Extract the (x, y) coordinate from the center of the cell holding the provided text.  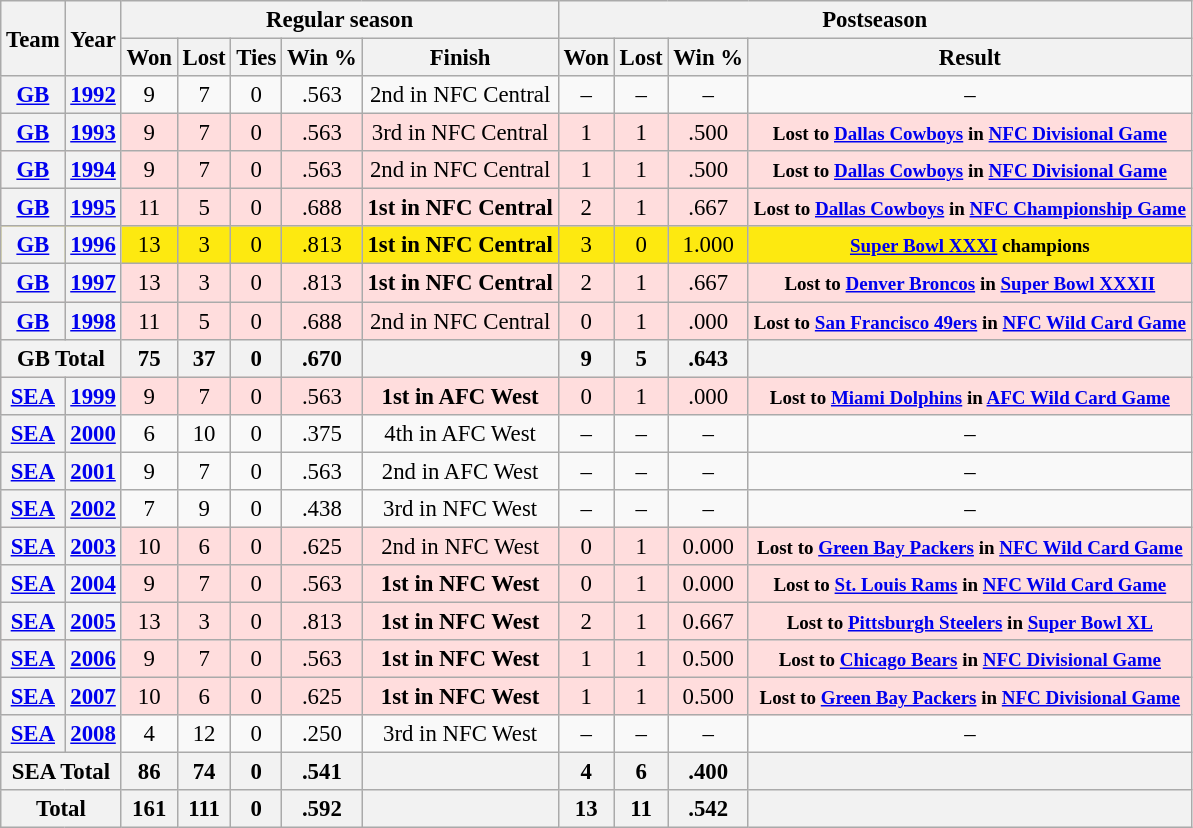
1993 (93, 133)
Lost to St. Louis Rams in NFC Wild Card Game (970, 584)
.541 (322, 772)
Super Bowl XXXI champions (970, 245)
Team (33, 38)
Year (93, 38)
Ties (256, 58)
2nd in NFC West (460, 546)
Finish (460, 58)
0.667 (708, 621)
Lost to Dallas Cowboys in NFC Championship Game (970, 208)
Lost to Green Bay Packers in NFC Wild Card Game (970, 546)
.592 (322, 809)
12 (204, 734)
1.000 (708, 245)
2005 (93, 621)
.643 (708, 358)
2nd in AFC West (460, 471)
37 (204, 358)
SEA Total (61, 772)
75 (149, 358)
2008 (93, 734)
Lost to Pittsburgh Steelers in Super Bowl XL (970, 621)
1996 (93, 245)
Lost to Green Bay Packers in NFC Divisional Game (970, 697)
86 (149, 772)
1999 (93, 396)
2002 (93, 509)
.375 (322, 433)
2003 (93, 546)
Lost to Denver Broncos in Super Bowl XXXII (970, 283)
Lost to San Francisco 49ers in NFC Wild Card Game (970, 321)
Lost to Chicago Bears in NFC Divisional Game (970, 659)
.670 (322, 358)
2004 (93, 584)
2007 (93, 697)
2001 (93, 471)
1998 (93, 321)
2006 (93, 659)
Postseason (874, 20)
GB Total (61, 358)
1994 (93, 170)
1992 (93, 95)
1995 (93, 208)
111 (204, 809)
Lost to Miami Dolphins in AFC Wild Card Game (970, 396)
.400 (708, 772)
2000 (93, 433)
.250 (322, 734)
161 (149, 809)
4th in AFC West (460, 433)
1st in AFC West (460, 396)
.542 (708, 809)
Regular season (340, 20)
.438 (322, 509)
Total (61, 809)
74 (204, 772)
Result (970, 58)
3rd in NFC Central (460, 133)
1997 (93, 283)
